Identify which cell holds the provided text, then report its [X, Y] central coordinate. 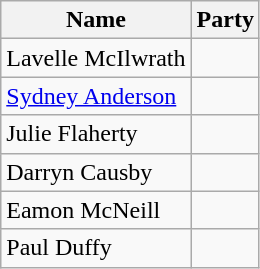
Sydney Anderson [96, 96]
Paul Duffy [96, 248]
Party [225, 20]
Julie Flaherty [96, 134]
Lavelle McIlwrath [96, 58]
Name [96, 20]
Darryn Causby [96, 172]
Eamon McNeill [96, 210]
